Return the [x, y] coordinate for the center point of the cell that contains the specified text.  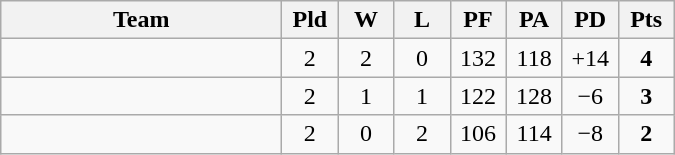
Team [142, 20]
114 [534, 134]
PF [478, 20]
4 [646, 58]
−6 [590, 96]
PA [534, 20]
106 [478, 134]
+14 [590, 58]
128 [534, 96]
Pld [310, 20]
132 [478, 58]
L [422, 20]
PD [590, 20]
122 [478, 96]
W [366, 20]
Pts [646, 20]
−8 [590, 134]
3 [646, 96]
118 [534, 58]
